Return the (X, Y) coordinate for the center point of the cell that contains the specified text.  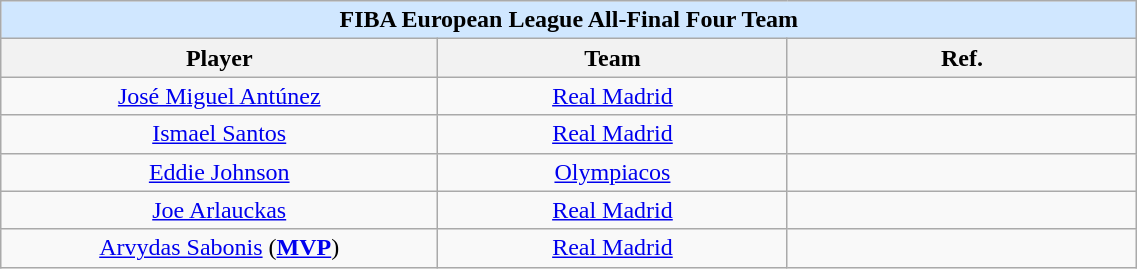
FIBA European League All-Final Four Team (569, 20)
Team (613, 58)
Joe Arlauckas (220, 210)
Eddie Johnson (220, 172)
Player (220, 58)
José Miguel Antúnez (220, 96)
Ismael Santos (220, 134)
Olympiacos (613, 172)
Ref. (962, 58)
Arvydas Sabonis (MVP) (220, 248)
